Search for the cell housing the specified text and yield its [X, Y] center coordinate. 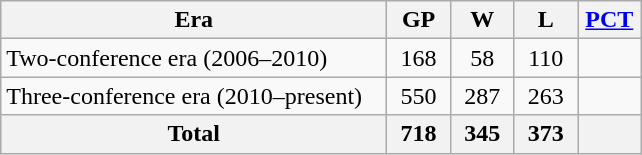
718 [419, 134]
W [482, 20]
287 [482, 96]
110 [546, 58]
550 [419, 96]
GP [419, 20]
Three-conference era (2010–present) [194, 96]
Two-conference era (2006–2010) [194, 58]
Era [194, 20]
345 [482, 134]
Total [194, 134]
L [546, 20]
263 [546, 96]
168 [419, 58]
373 [546, 134]
58 [482, 58]
PCT [610, 20]
